Detect which cell encompasses the target text, then output its (x, y) center coordinate. 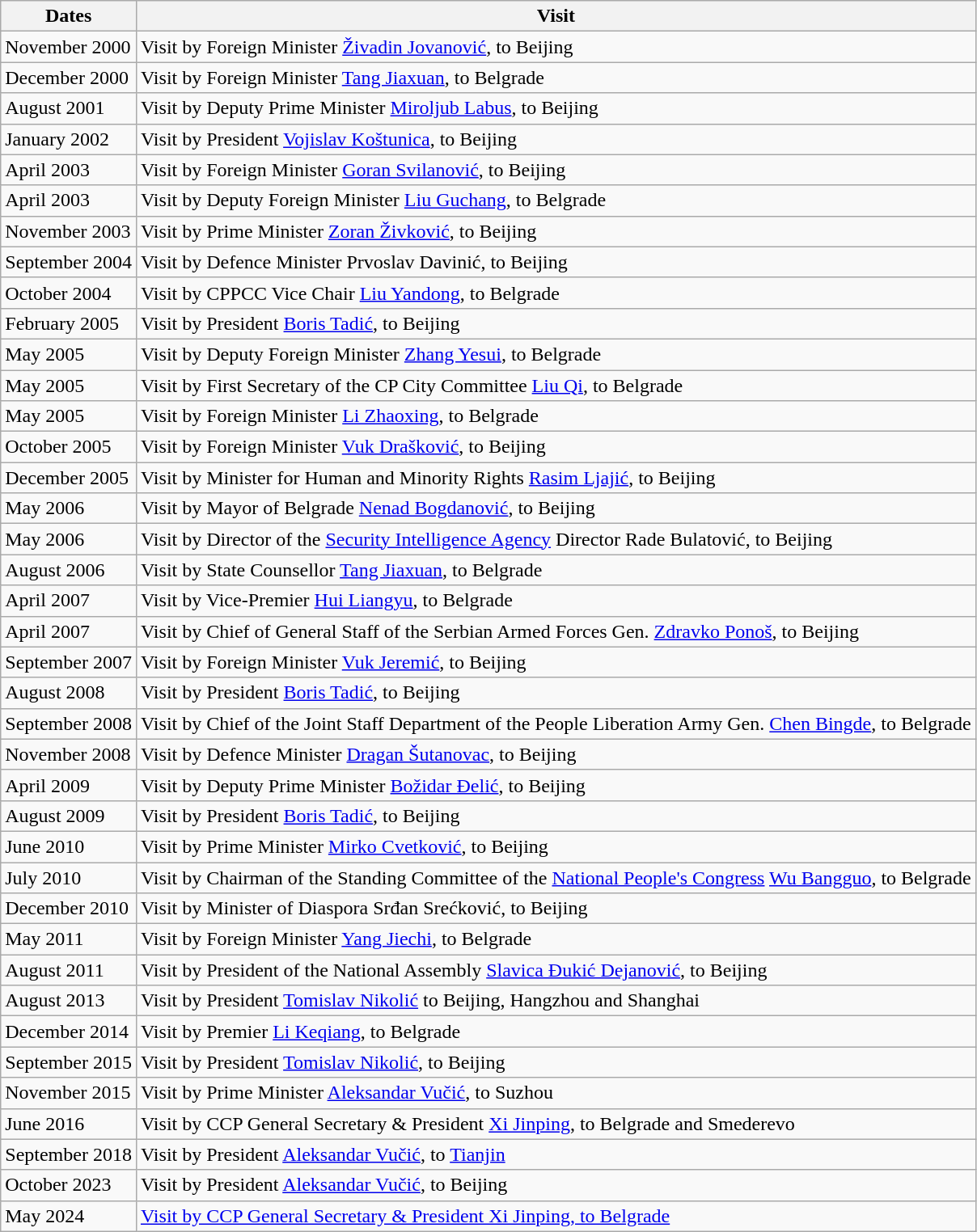
Visit by Foreign Minister Vuk Drašković, to Beijing (556, 447)
Visit by Deputy Prime Minister Božidar Đelić, to Beijing (556, 785)
June 2016 (69, 1124)
September 2008 (69, 724)
May 2024 (69, 1216)
November 2015 (69, 1093)
Visit by CCP General Secretary & President Xi Jinping, to Belgrade and Smederevo (556, 1124)
Visit by Minister for Human and Minority Rights Rasim Ljajić, to Beijing (556, 478)
Visit by Defence Minister Prvoslav Davinić, to Beijing (556, 262)
Visit by Chairman of the Standing Committee of the National People's Congress Wu Bangguo, to Belgrade (556, 877)
Visit by Chief of the Joint Staff Department of the People Liberation Army Gen. Chen Bingde, to Belgrade (556, 724)
Visit by President of the National Assembly Slavica Đukić Dejanović, to Beijing (556, 970)
August 2001 (69, 108)
September 2007 (69, 662)
Visit by Foreign Minister Goran Svilanović, to Beijing (556, 170)
October 2023 (69, 1185)
May 2011 (69, 939)
September 2004 (69, 262)
Visit by Chief of General Staff of the Serbian Armed Forces Gen. Zdravko Ponoš, to Beijing (556, 631)
July 2010 (69, 877)
Visit by Deputy Foreign Minister Liu Guchang, to Belgrade (556, 200)
August 2011 (69, 970)
Visit by Prime Minister Mirko Cvetković, to Beijing (556, 846)
Visit by Deputy Prime Minister Miroljub Labus, to Beijing (556, 108)
Visit by Prime Minister Aleksandar Vučić, to Suzhou (556, 1093)
December 2010 (69, 909)
August 2008 (69, 693)
August 2013 (69, 1001)
Visit by President Tomislav Nikolić to Beijing, Hangzhou and Shanghai (556, 1001)
April 2009 (69, 785)
Visit by President Tomislav Nikolić, to Beijing (556, 1062)
November 2003 (69, 231)
Visit by President Aleksandar Vučić, to Beijing (556, 1185)
Visit by Defence Minister Dragan Šutanovac, to Beijing (556, 754)
Visit by President Vojislav Koštunica, to Beijing (556, 139)
Visit by Premier Li Keqiang, to Belgrade (556, 1032)
Visit by Vice-Premier Hui Liangyu, to Belgrade (556, 601)
Visit by CPPCC Vice Chair Liu Yandong, to Belgrade (556, 293)
October 2004 (69, 293)
January 2002 (69, 139)
August 2009 (69, 816)
Visit by Mayor of Belgrade Nenad Bogdanović, to Beijing (556, 508)
November 2008 (69, 754)
Dates (69, 16)
Visit by Prime Minister Zoran Živković, to Beijing (556, 231)
December 2014 (69, 1032)
December 2005 (69, 478)
September 2015 (69, 1062)
Visit by Minister of Diaspora Srđan Srećković, to Beijing (556, 909)
Visit by Foreign Minister Vuk Jeremić, to Beijing (556, 662)
November 2000 (69, 47)
Visit by Foreign Minister Živadin Jovanović, to Beijing (556, 47)
Visit by Director of the Security Intelligence Agency Director Rade Bulatović, to Beijing (556, 539)
Visit (556, 16)
September 2018 (69, 1154)
Visit by Foreign Minister Li Zhaoxing, to Belgrade (556, 416)
Visit by Foreign Minister Tang Jiaxuan, to Belgrade (556, 78)
Visit by First Secretary of the CP City Committee Liu Qi, to Belgrade (556, 386)
Visit by President Aleksandar Vučić, to Tianjin (556, 1154)
Visit by CCP General Secretary & President Xi Jinping, to Belgrade (556, 1216)
Visit by Deputy Foreign Minister Zhang Yesui, to Belgrade (556, 354)
June 2010 (69, 846)
August 2006 (69, 570)
February 2005 (69, 323)
Visit by Foreign Minister Yang Jiechi, to Belgrade (556, 939)
October 2005 (69, 447)
Visit by State Counsellor Tang Jiaxuan, to Belgrade (556, 570)
December 2000 (69, 78)
